Find where the given text appears and provide that cell's center as (X, Y) coordinate. 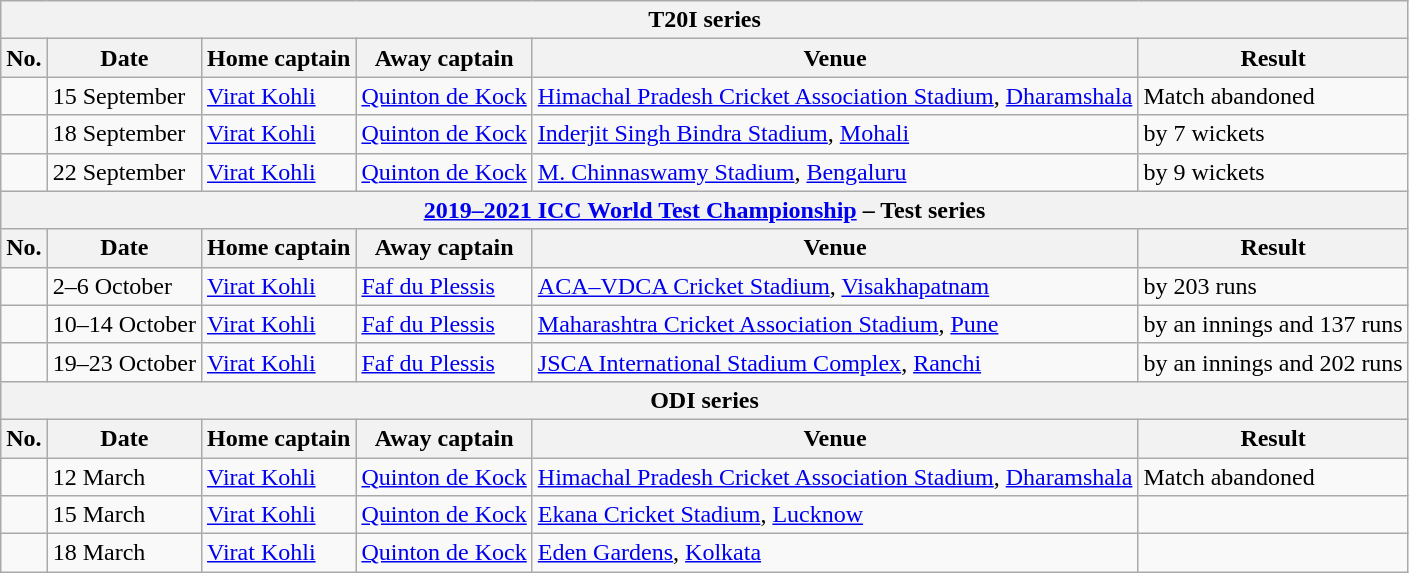
Maharashtra Cricket Association Stadium, Pune (835, 324)
ODI series (704, 400)
19–23 October (124, 362)
by an innings and 202 runs (1273, 362)
by an innings and 137 runs (1273, 324)
by 7 wickets (1273, 134)
2–6 October (124, 286)
by 203 runs (1273, 286)
2019–2021 ICC World Test Championship – Test series (704, 210)
12 March (124, 477)
22 September (124, 172)
18 March (124, 553)
Ekana Cricket Stadium, Lucknow (835, 515)
10–14 October (124, 324)
15 September (124, 96)
M. Chinnaswamy Stadium, Bengaluru (835, 172)
ACA–VDCA Cricket Stadium, Visakhapatnam (835, 286)
T20I series (704, 20)
15 March (124, 515)
JSCA International Stadium Complex, Ranchi (835, 362)
Inderjit Singh Bindra Stadium, Mohali (835, 134)
Eden Gardens, Kolkata (835, 553)
18 September (124, 134)
by 9 wickets (1273, 172)
